Return the (X, Y) coordinate for the center point of the cell that contains the specified text.  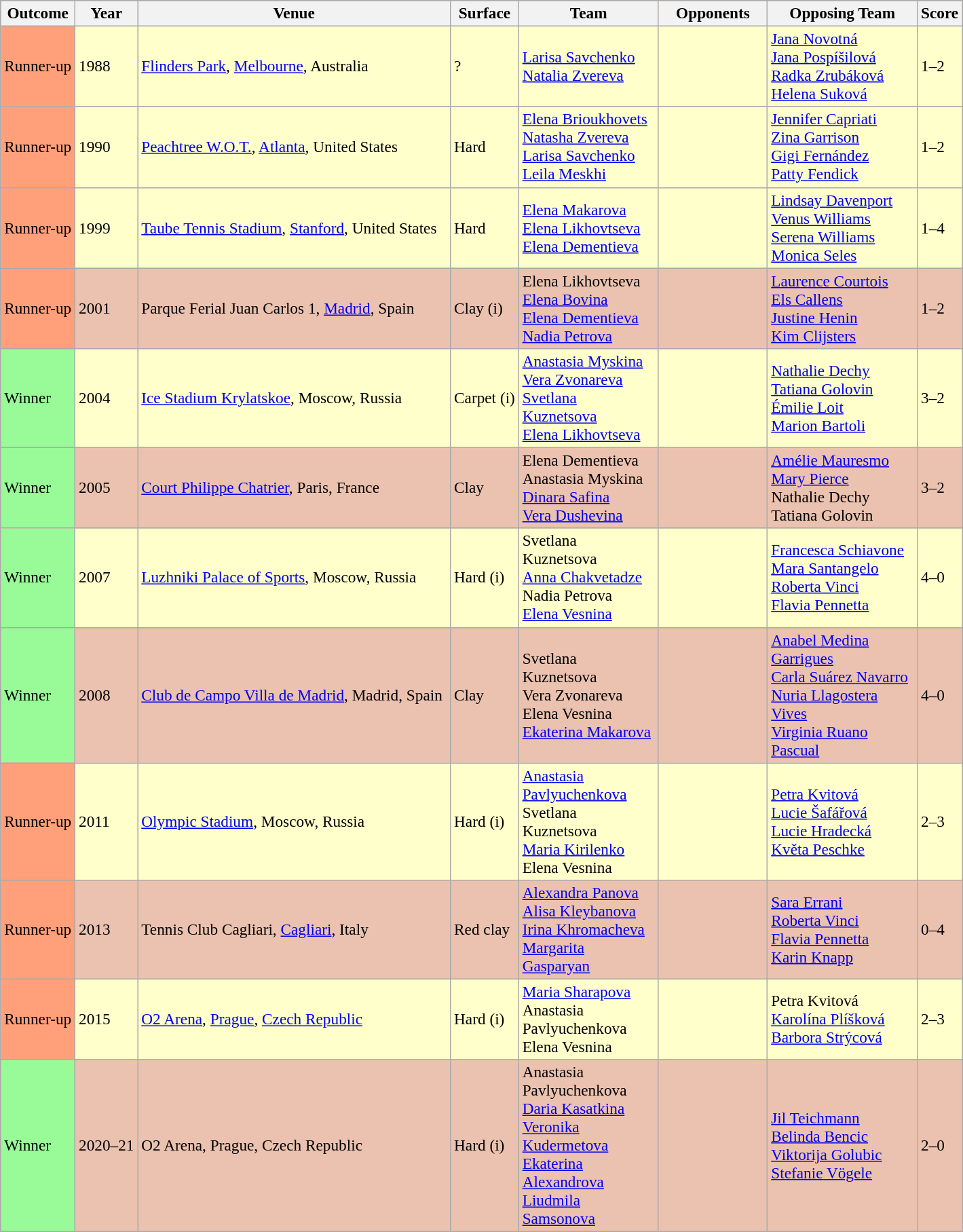
2008 (107, 695)
Team (588, 13)
Petra KvitováKarolína PlíškováBarbora Strýcová (843, 1020)
Lindsay DavenportVenus WilliamsSerena WilliamsMonica Seles (843, 228)
Venue (295, 13)
0–4 (940, 929)
Flinders Park, Melbourne, Australia (295, 67)
Jana NovotnáJana PospíšilováRadka ZrubákováHelena Suková (843, 67)
1999 (107, 228)
2020–21 (107, 1146)
Amélie MauresmoMary PierceNathalie DechyTatiana Golovin (843, 487)
Club de Campo Villa de Madrid, Madrid, Spain (295, 695)
2005 (107, 487)
Taube Tennis Stadium, Stanford, United States (295, 228)
2015 (107, 1020)
Maria SharapovaAnastasia PavlyuchenkovaElena Vesnina (588, 1020)
Carpet (i) (485, 398)
Larisa SavchenkoNatalia Zvereva (588, 67)
Alexandra PanovaAlisa KleybanovaIrina KhromachevaMargarita Gasparyan (588, 929)
Jennifer CapriatiZina GarrisonGigi FernándezPatty Fendick (843, 147)
Svetlana KuznetsovaVera ZvonarevaElena VesninaEkaterina Makarova (588, 695)
Luzhniki Palace of Sports, Moscow, Russia (295, 578)
Francesca SchiavoneMara SantangeloRoberta VinciFlavia Pennetta (843, 578)
Surface (485, 13)
Jil TeichmannBelinda BencicViktorija GolubicStefanie Vögele (843, 1146)
Sara ErraniRoberta VinciFlavia PennettaKarin Knapp (843, 929)
2007 (107, 578)
Year (107, 13)
Elena LikhovtsevaElena BovinaElena DementievaNadia Petrova (588, 308)
Outcome (38, 13)
Peachtree W.O.T., Atlanta, United States (295, 147)
2–0 (940, 1146)
1–4 (940, 228)
Elena DementievaAnastasia MyskinaDinara SafinaVera Dushevina (588, 487)
Anastasia PavlyuchenkovaSvetlana KuznetsovaMaria KirilenkoElena Vesnina (588, 821)
Clay (i) (485, 308)
Score (940, 13)
2001 (107, 308)
Red clay (485, 929)
2013 (107, 929)
Svetlana KuznetsovaAnna ChakvetadzeNadia PetrovaElena Vesnina (588, 578)
Laurence CourtoisEls CallensJustine HeninKim Clijsters (843, 308)
Petra KvitováLucie ŠafářováLucie HradeckáKvěta Peschke (843, 821)
Nathalie DechyTatiana GolovinÉmilie LoitMarion Bartoli (843, 398)
Olympic Stadium, Moscow, Russia (295, 821)
Court Philippe Chatrier, Paris, France (295, 487)
Opponents (713, 13)
Elena MakarovaElena LikhovtsevaElena Dementieva (588, 228)
Anastasia MyskinaVera ZvonarevaSvetlana KuznetsovaElena Likhovtseva (588, 398)
Tennis Club Cagliari, Cagliari, Italy (295, 929)
Ice Stadium Krylatskoe, Moscow, Russia (295, 398)
Anabel Medina GarriguesCarla Suárez NavarroNuria Llagostera VivesVirginia Ruano Pascual (843, 695)
2011 (107, 821)
Anastasia PavlyuchenkovaDaria KasatkinaVeronika KudermetovaEkaterina AlexandrovaLiudmila Samsonova (588, 1146)
Elena BrioukhovetsNatasha ZverevaLarisa SavchenkoLeila Meskhi (588, 147)
? (485, 67)
Parque Ferial Juan Carlos 1, Madrid, Spain (295, 308)
2004 (107, 398)
1988 (107, 67)
Opposing Team (843, 13)
1990 (107, 147)
